Capture the cell that displays the provided text and extract its [X, Y] central coordinate. 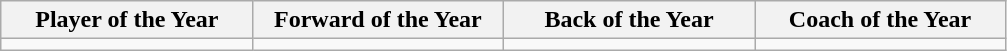
Player of the Year [126, 20]
Forward of the Year [378, 20]
Back of the Year [628, 20]
Coach of the Year [880, 20]
